Locate the cell with the specified text and output its (X, Y) center coordinate. 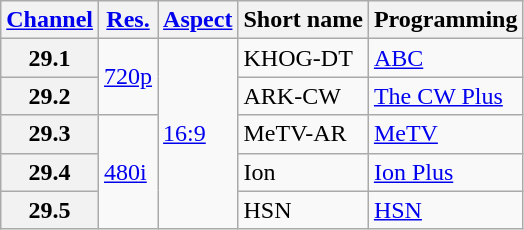
Aspect (198, 20)
Ion Plus (446, 172)
Res. (128, 20)
29.1 (50, 58)
29.5 (50, 210)
MeTV-AR (303, 134)
KHOG-DT (303, 58)
Programming (446, 20)
ARK-CW (303, 96)
480i (128, 172)
29.2 (50, 96)
Ion (303, 172)
ABC (446, 58)
Short name (303, 20)
Channel (50, 20)
MeTV (446, 134)
29.4 (50, 172)
720p (128, 77)
16:9 (198, 134)
The CW Plus (446, 96)
29.3 (50, 134)
